Find where the given text appears and provide that cell's center as [X, Y] coordinate. 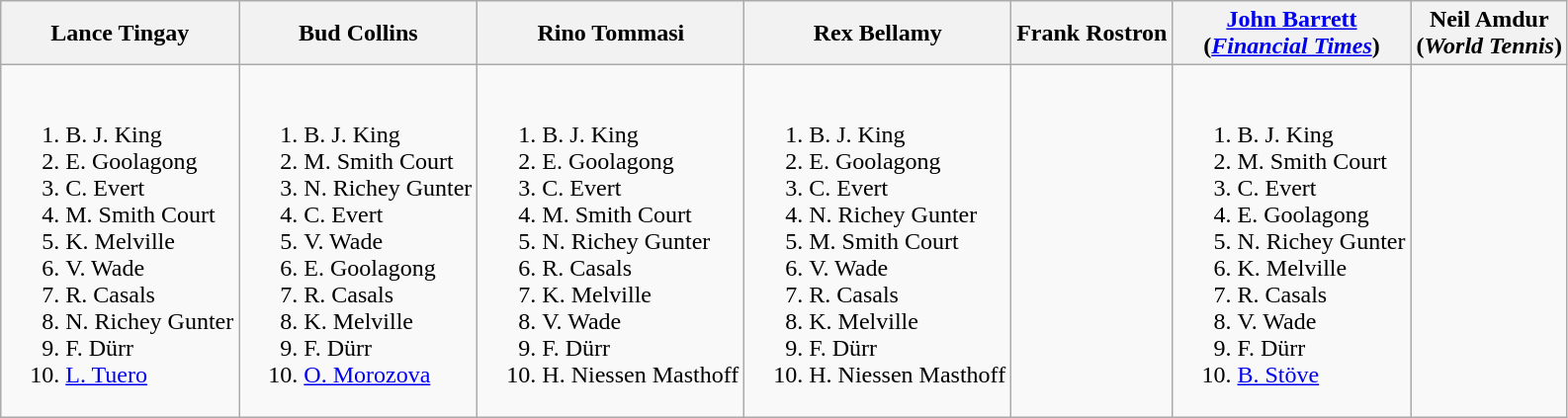
Frank Rostron [1091, 34]
B. J. King E. Goolagong C. Evert M. Smith Court K. Melville V. Wade R. Casals N. Richey Gunter F. Dürr L. Tuero [121, 241]
Neil Amdur(World Tennis) [1489, 34]
Lance Tingay [121, 34]
John Barrett(Financial Times) [1291, 34]
Rex Bellamy [878, 34]
B. J. King M. Smith Court C. Evert E. Goolagong N. Richey Gunter K. Melville R. Casals V. Wade F. Dürr B. Stöve [1291, 241]
Rino Tommasi [611, 34]
B. J. King M. Smith Court N. Richey Gunter C. Evert V. Wade E. Goolagong R. Casals K. Melville F. Dürr O. Morozova [358, 241]
B. J. King E. Goolagong C. Evert M. Smith Court N. Richey Gunter R. Casals K. Melville V. Wade F. Dürr H. Niessen Masthoff [611, 241]
B. J. King E. Goolagong C. Evert N. Richey Gunter M. Smith Court V. Wade R. Casals K. Melville F. Dürr H. Niessen Masthoff [878, 241]
Bud Collins [358, 34]
